Find where the given text appears and provide that cell's center as [x, y] coordinate. 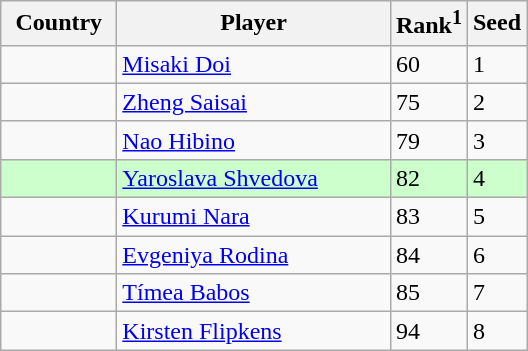
Rank1 [428, 24]
83 [428, 217]
79 [428, 140]
4 [496, 178]
2 [496, 102]
Kirsten Flipkens [254, 331]
Misaki Doi [254, 64]
Zheng Saisai [254, 102]
Player [254, 24]
84 [428, 255]
82 [428, 178]
Seed [496, 24]
60 [428, 64]
1 [496, 64]
75 [428, 102]
Country [59, 24]
6 [496, 255]
3 [496, 140]
5 [496, 217]
Kurumi Nara [254, 217]
Yaroslava Shvedova [254, 178]
Tímea Babos [254, 293]
94 [428, 331]
85 [428, 293]
Evgeniya Rodina [254, 255]
8 [496, 331]
Nao Hibino [254, 140]
7 [496, 293]
